Search for the cell housing the specified text and yield its [X, Y] center coordinate. 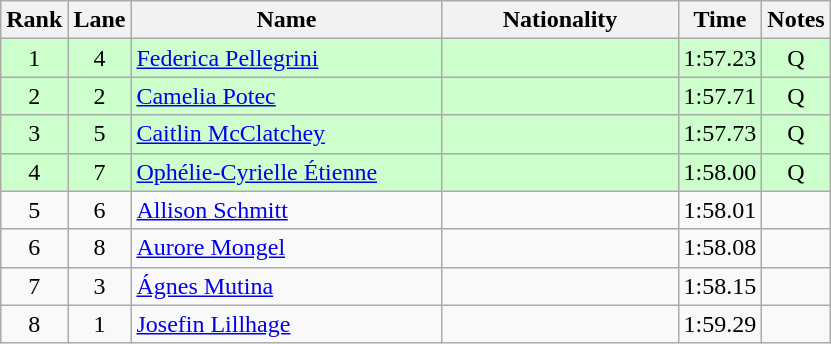
1:58.01 [720, 210]
Time [720, 20]
1:59.29 [720, 324]
1:58.00 [720, 172]
Allison Schmitt [286, 210]
Aurore Mongel [286, 248]
Josefin Lillhage [286, 324]
Notes [796, 20]
1:57.73 [720, 134]
Ágnes Mutina [286, 286]
1:57.23 [720, 58]
Name [286, 20]
Federica Pellegrini [286, 58]
Caitlin McClatchey [286, 134]
1:57.71 [720, 96]
Rank [34, 20]
Camelia Potec [286, 96]
1:58.08 [720, 248]
Ophélie-Cyrielle Étienne [286, 172]
Nationality [560, 20]
1:58.15 [720, 286]
Lane [100, 20]
